Locate the cell with the specified text and output its (X, Y) center coordinate. 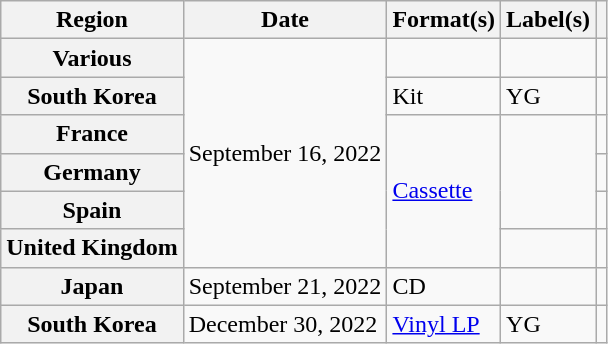
Cassette (444, 191)
Label(s) (548, 20)
Vinyl LP (444, 324)
Format(s) (444, 20)
Kit (444, 96)
United Kingdom (92, 248)
September 21, 2022 (285, 286)
Date (285, 20)
France (92, 134)
Japan (92, 286)
Various (92, 58)
CD (444, 286)
Spain (92, 210)
Region (92, 20)
December 30, 2022 (285, 324)
Germany (92, 172)
September 16, 2022 (285, 153)
